Capture the cell that displays the provided text and extract its [X, Y] central coordinate. 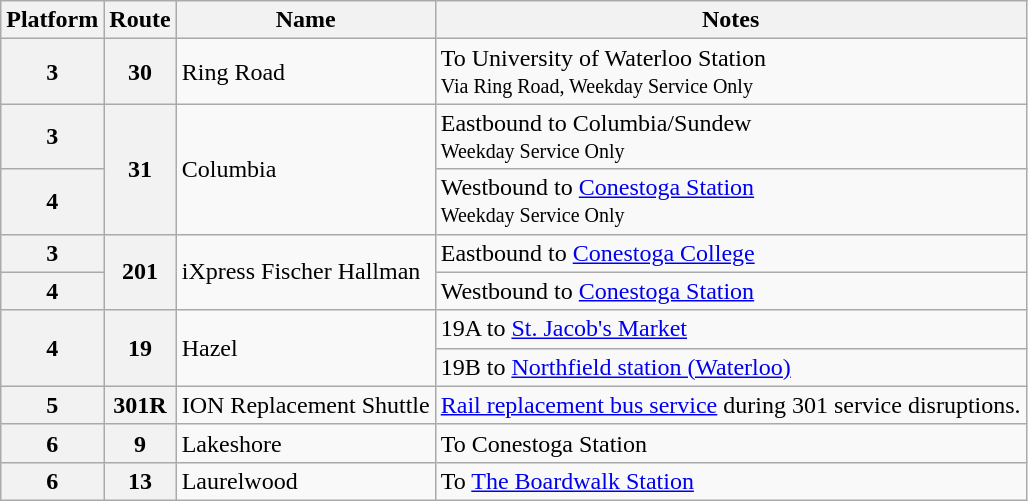
Platform [52, 20]
Ring Road [306, 72]
Hazel [306, 348]
9 [140, 443]
201 [140, 272]
13 [140, 481]
iXpress Fischer Hallman [306, 272]
19 [140, 348]
Westbound to Conestoga StationWeekday Service Only [730, 202]
Lakeshore [306, 443]
ION Replacement Shuttle [306, 405]
19B to Northfield station (Waterloo) [730, 367]
Columbia [306, 169]
Eastbound to Conestoga College [730, 253]
31 [140, 169]
Notes [730, 20]
To University of Waterloo StationVia Ring Road, Weekday Service Only [730, 72]
30 [140, 72]
Westbound to Conestoga Station [730, 291]
Eastbound to Columbia/SundewWeekday Service Only [730, 136]
Laurelwood [306, 481]
To Conestoga Station [730, 443]
19A to St. Jacob's Market [730, 329]
Name [306, 20]
5 [52, 405]
To The Boardwalk Station [730, 481]
Rail replacement bus service during 301 service disruptions. [730, 405]
301R [140, 405]
Route [140, 20]
